Extract the (X, Y) coordinate from the center of the cell holding the provided text.  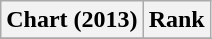
Rank (176, 20)
Chart (2013) (72, 20)
